Locate the cell with the specified text and output its (x, y) center coordinate. 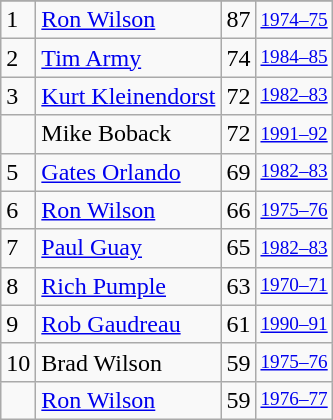
61 (238, 324)
1 (18, 20)
1976–77 (294, 400)
10 (18, 362)
74 (238, 58)
1991–92 (294, 134)
7 (18, 248)
3 (18, 96)
6 (18, 210)
1984–85 (294, 58)
Kurt Kleinendorst (128, 96)
63 (238, 286)
2 (18, 58)
Gates Orlando (128, 172)
1990–91 (294, 324)
65 (238, 248)
8 (18, 286)
5 (18, 172)
Mike Boback (128, 134)
Paul Guay (128, 248)
Rich Pumple (128, 286)
87 (238, 20)
66 (238, 210)
1974–75 (294, 20)
9 (18, 324)
69 (238, 172)
Tim Army (128, 58)
Brad Wilson (128, 362)
Rob Gaudreau (128, 324)
1970–71 (294, 286)
